For the text-containing cell, return its midpoint in [X, Y] coordinate format. 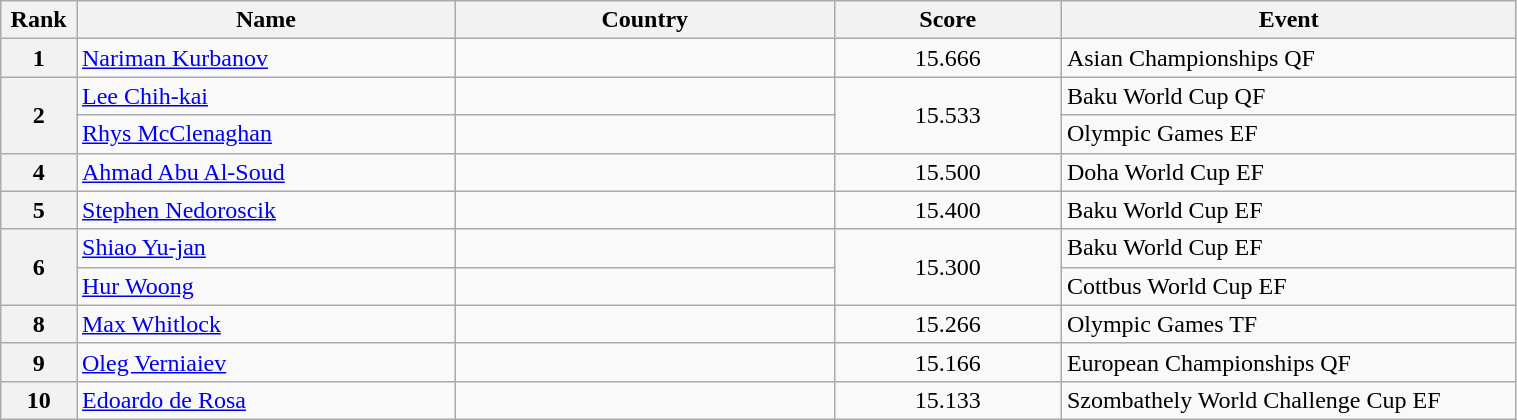
9 [39, 362]
4 [39, 172]
15.166 [948, 362]
10 [39, 400]
Hur Woong [266, 286]
Ahmad Abu Al-Soud [266, 172]
6 [39, 267]
Olympic Games EF [1288, 134]
Oleg Verniaiev [266, 362]
Edoardo de Rosa [266, 400]
Szombathely World Challenge Cup EF [1288, 400]
Cottbus World Cup EF [1288, 286]
5 [39, 210]
Name [266, 20]
Stephen Nedoroscik [266, 210]
15.300 [948, 267]
15.400 [948, 210]
15.500 [948, 172]
Max Whitlock [266, 324]
15.133 [948, 400]
Rhys McClenaghan [266, 134]
Olympic Games TF [1288, 324]
15.666 [948, 58]
2 [39, 115]
European Championships QF [1288, 362]
15.533 [948, 115]
Country [644, 20]
15.266 [948, 324]
Nariman Kurbanov [266, 58]
Event [1288, 20]
Doha World Cup EF [1288, 172]
Rank [39, 20]
1 [39, 58]
Lee Chih-kai [266, 96]
Score [948, 20]
Shiao Yu-jan [266, 248]
Asian Championships QF [1288, 58]
8 [39, 324]
Baku World Cup QF [1288, 96]
